Output the (X, Y) coordinate of the center of the cell containing the given text.  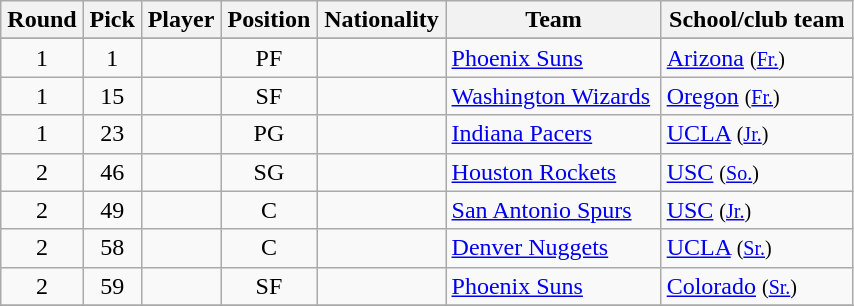
PF (269, 58)
58 (112, 248)
Washington Wizards (554, 96)
School/club team (756, 20)
Position (269, 20)
23 (112, 134)
SG (269, 172)
Colorado (Sr.) (756, 286)
UCLA (Jr.) (756, 134)
Round (42, 20)
San Antonio Spurs (554, 210)
USC (So.) (756, 172)
Player (181, 20)
49 (112, 210)
USC (Jr.) (756, 210)
Houston Rockets (554, 172)
Nationality (382, 20)
15 (112, 96)
Pick (112, 20)
Oregon (Fr.) (756, 96)
Arizona (Fr.) (756, 58)
PG (269, 134)
59 (112, 286)
Denver Nuggets (554, 248)
UCLA (Sr.) (756, 248)
Indiana Pacers (554, 134)
Team (554, 20)
46 (112, 172)
